Determine the (x, y) coordinate at the center of the cell enclosing the given text.  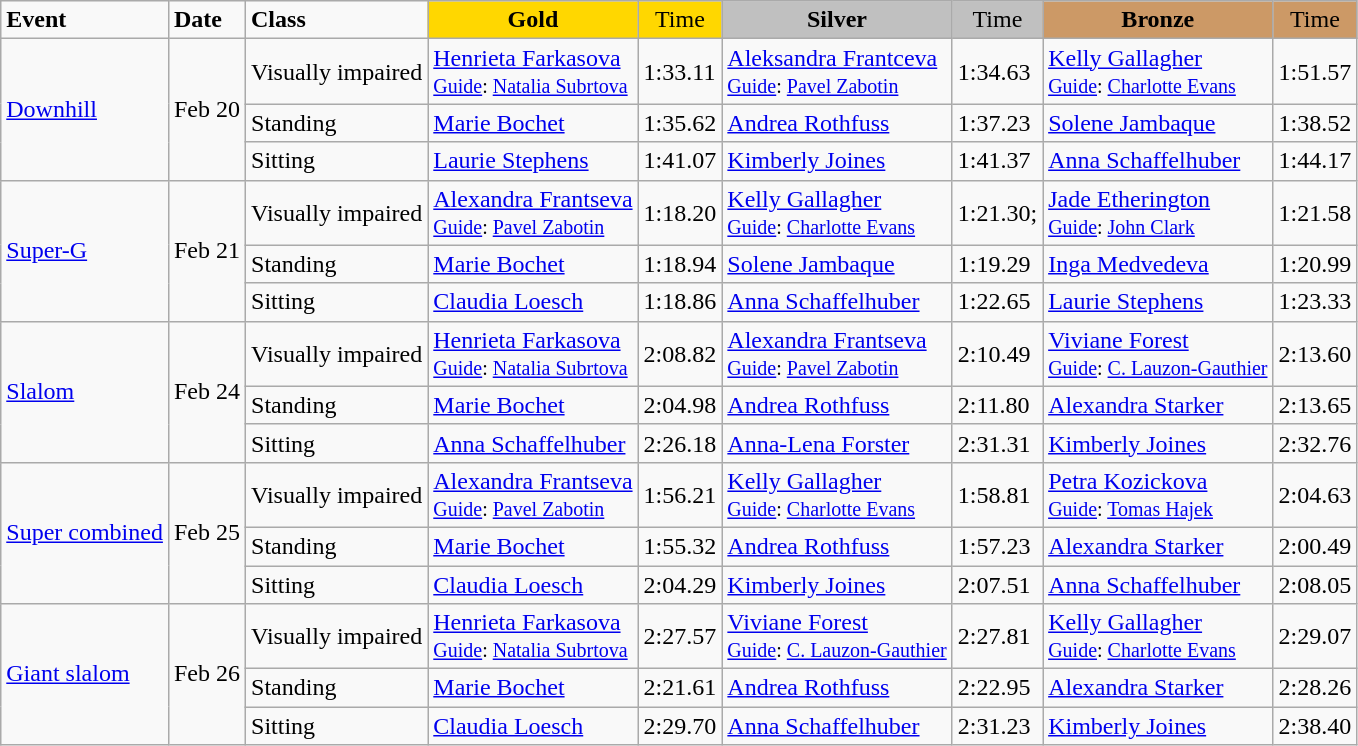
Gold (533, 20)
Date (206, 20)
1:21.30; (997, 212)
2:08.82 (680, 354)
2:27.81 (997, 636)
2:29.70 (680, 726)
2:29.07 (1315, 636)
2:07.51 (997, 585)
2:04.98 (680, 405)
Anna-Lena Forster (837, 443)
2:28.26 (1315, 688)
Feb 25 (206, 532)
1:33.11 (680, 72)
1:18.94 (680, 264)
2:13.60 (1315, 354)
2:26.18 (680, 443)
Super-G (85, 250)
Super combined (85, 532)
Bronze (1158, 20)
1:23.33 (1315, 302)
Aleksandra FrantcevaGuide: Pavel Zabotin (837, 72)
2:00.49 (1315, 546)
Feb 24 (206, 392)
1:22.65 (997, 302)
2:31.23 (997, 726)
1:41.07 (680, 161)
2:04.29 (680, 585)
1:56.21 (680, 494)
2:27.57 (680, 636)
Downhill (85, 110)
1:58.81 (997, 494)
Class (337, 20)
1:41.37 (997, 161)
Feb 20 (206, 110)
1:38.52 (1315, 123)
1:34.63 (997, 72)
1:57.23 (997, 546)
2:10.49 (997, 354)
1:18.86 (680, 302)
Slalom (85, 392)
1:21.58 (1315, 212)
Jade EtheringtonGuide: John Clark (1158, 212)
2:31.31 (997, 443)
2:38.40 (1315, 726)
2:32.76 (1315, 443)
Feb 26 (206, 674)
Silver (837, 20)
1:37.23 (997, 123)
2:13.65 (1315, 405)
2:04.63 (1315, 494)
Inga Medvedeva (1158, 264)
2:11.80 (997, 405)
Event (85, 20)
1:18.20 (680, 212)
1:20.99 (1315, 264)
Petra KozickovaGuide: Tomas Hajek (1158, 494)
1:35.62 (680, 123)
1:19.29 (997, 264)
Giant slalom (85, 674)
1:51.57 (1315, 72)
2:22.95 (997, 688)
1:44.17 (1315, 161)
2:08.05 (1315, 585)
Feb 21 (206, 250)
2:21.61 (680, 688)
1:55.32 (680, 546)
